Capture the cell that displays the provided text and extract its (x, y) central coordinate. 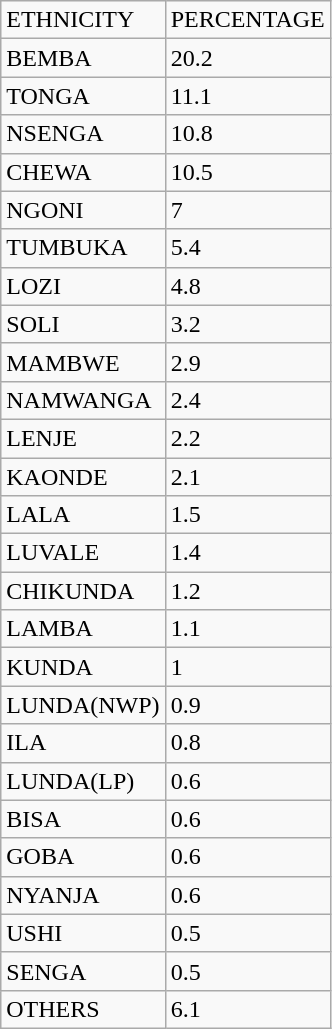
SOLI (83, 324)
KAONDE (83, 477)
NYANJA (83, 895)
LENJE (83, 438)
LAMBA (83, 629)
1.5 (248, 515)
USHI (83, 933)
10.5 (248, 172)
MAMBWE (83, 362)
ILA (83, 743)
LUVALE (83, 553)
NGONI (83, 210)
TUMBUKA (83, 248)
NSENGA (83, 134)
20.2 (248, 58)
OTHERS (83, 1009)
CHEWA (83, 172)
1.4 (248, 553)
0.8 (248, 743)
ETHNICITY (83, 20)
7 (248, 210)
LOZI (83, 286)
BISA (83, 819)
KUNDA (83, 667)
1.2 (248, 591)
PERCENTAGE (248, 20)
TONGA (83, 96)
2.2 (248, 438)
1 (248, 667)
2.9 (248, 362)
5.4 (248, 248)
0.9 (248, 705)
LALA (83, 515)
1.1 (248, 629)
LUNDA(NWP) (83, 705)
2.4 (248, 400)
CHIKUNDA (83, 591)
10.8 (248, 134)
LUNDA(LP) (83, 781)
3.2 (248, 324)
NAMWANGA (83, 400)
SENGA (83, 971)
11.1 (248, 96)
GOBA (83, 857)
4.8 (248, 286)
6.1 (248, 1009)
BEMBA (83, 58)
2.1 (248, 477)
